For the text-containing cell, return its midpoint in (X, Y) coordinate format. 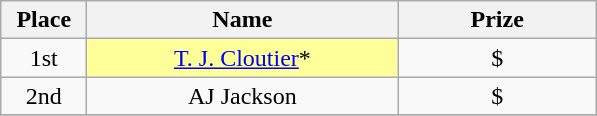
Prize (498, 20)
Place (44, 20)
2nd (44, 96)
T. J. Cloutier* (242, 58)
1st (44, 58)
AJ Jackson (242, 96)
Name (242, 20)
